Determine the [x, y] coordinate at the center of the cell enclosing the given text.  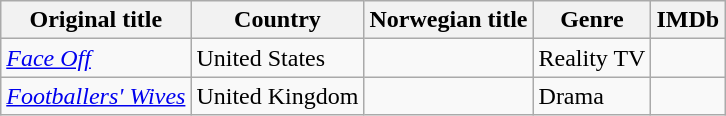
Face Off [96, 58]
Genre [592, 20]
Original title [96, 20]
United Kingdom [278, 96]
Drama [592, 96]
United States [278, 58]
Country [278, 20]
Norwegian title [448, 20]
Footballers' Wives [96, 96]
Reality TV [592, 58]
IMDb [688, 20]
